Capture the cell that displays the provided text and extract its [X, Y] central coordinate. 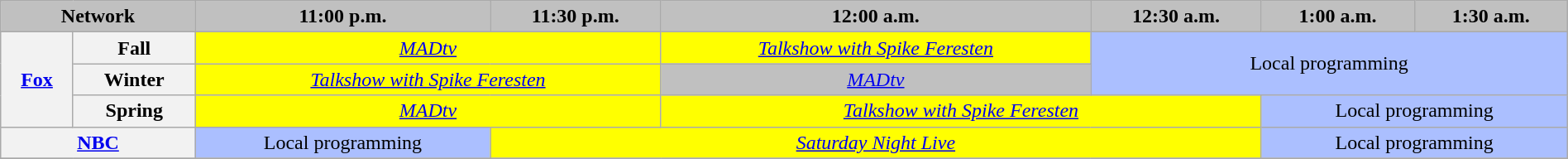
Network [98, 17]
1:00 a.m. [1338, 17]
12:30 a.m. [1176, 17]
NBC [98, 142]
11:30 p.m. [576, 17]
Spring [134, 111]
Fox [37, 79]
Fall [134, 48]
12:00 a.m. [876, 17]
Saturday Night Live [876, 142]
1:30 a.m. [1490, 17]
Winter [134, 79]
11:00 p.m. [342, 17]
